Determine the (X, Y) coordinate at the center of the cell enclosing the given text.  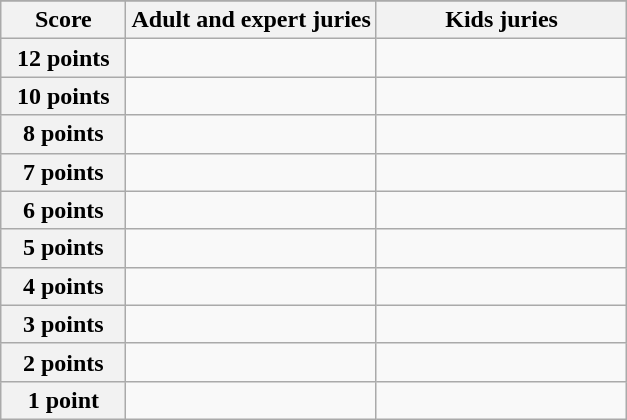
1 point (64, 400)
Kids juries (501, 20)
3 points (64, 324)
12 points (64, 58)
6 points (64, 210)
7 points (64, 172)
2 points (64, 362)
10 points (64, 96)
4 points (64, 286)
Score (64, 20)
5 points (64, 248)
8 points (64, 134)
Adult and expert juries (251, 20)
